Locate the cell with the specified text and output its (x, y) center coordinate. 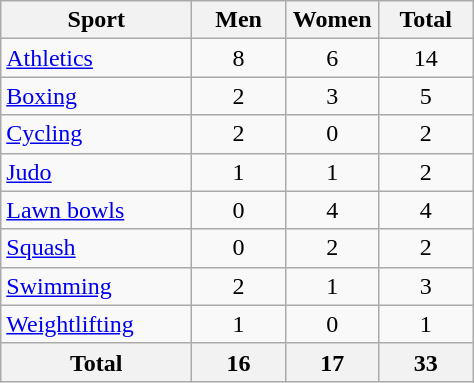
Judo (96, 172)
Lawn bowls (96, 210)
6 (332, 58)
17 (332, 362)
5 (426, 96)
Weightlifting (96, 324)
Men (239, 20)
Swimming (96, 286)
14 (426, 58)
8 (239, 58)
Athletics (96, 58)
Sport (96, 20)
Squash (96, 248)
Women (332, 20)
16 (239, 362)
Cycling (96, 134)
33 (426, 362)
Boxing (96, 96)
